Extract the (X, Y) coordinate from the center of the cell holding the provided text.  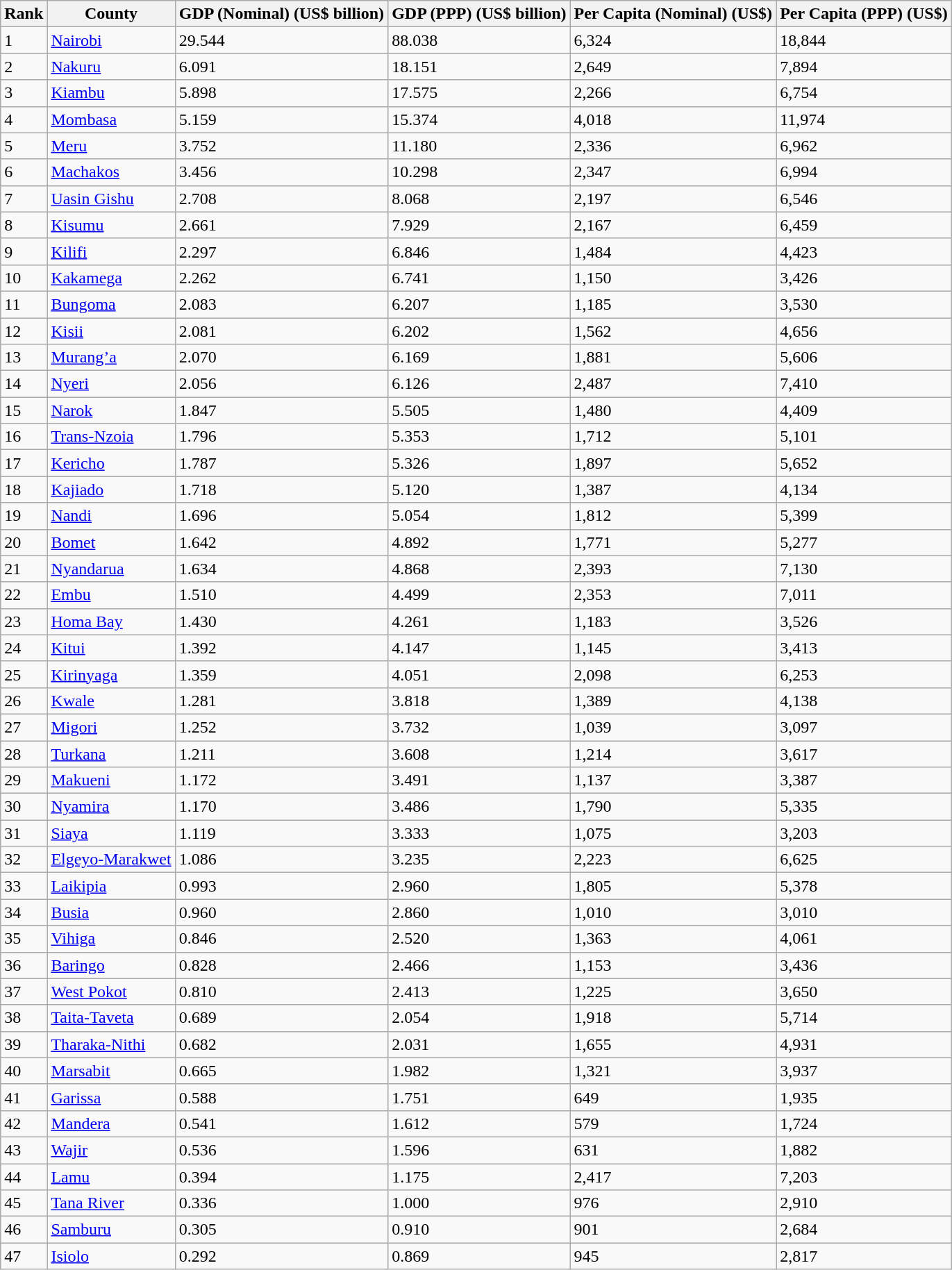
0.336 (281, 1203)
Nyandarua (111, 569)
5.353 (479, 437)
47 (24, 1256)
2,167 (674, 225)
0.682 (281, 1044)
1.170 (281, 807)
1.787 (281, 463)
Per Capita (PPP) (US$) (864, 14)
Nairobi (111, 40)
40 (24, 1071)
1.359 (281, 674)
579 (674, 1123)
1,562 (674, 331)
5,378 (864, 886)
7,894 (864, 67)
5.120 (479, 490)
1.392 (281, 648)
11.180 (479, 146)
1.000 (479, 1203)
Marsabit (111, 1071)
Taita-Taveta (111, 1018)
2.083 (281, 304)
1.642 (281, 542)
Nyamira (111, 807)
2.262 (281, 278)
19 (24, 516)
5.898 (281, 93)
1.211 (281, 753)
2,684 (864, 1230)
Kiambu (111, 93)
11 (24, 304)
8.068 (479, 199)
0.305 (281, 1230)
4,931 (864, 1044)
0.689 (281, 1018)
2.520 (479, 939)
18.151 (479, 67)
1,075 (674, 833)
1,480 (674, 410)
1,724 (864, 1123)
2.054 (479, 1018)
Machakos (111, 172)
1.596 (479, 1150)
1.510 (281, 595)
6.091 (281, 67)
34 (24, 912)
3.818 (479, 701)
0.810 (281, 992)
29.544 (281, 40)
41 (24, 1097)
6.207 (479, 304)
10.298 (479, 172)
6,962 (864, 146)
Vihiga (111, 939)
8 (24, 225)
11,974 (864, 119)
Narok (111, 410)
0.960 (281, 912)
3 (24, 93)
1,363 (674, 939)
88.038 (479, 40)
2,487 (674, 384)
Nyeri (111, 384)
1,484 (674, 251)
Murang’a (111, 358)
6.846 (479, 251)
1.612 (479, 1123)
4 (24, 119)
Wajir (111, 1150)
25 (24, 674)
6,546 (864, 199)
5.159 (281, 119)
6.741 (479, 278)
1,812 (674, 516)
1.281 (281, 701)
46 (24, 1230)
36 (24, 965)
Makueni (111, 780)
2.860 (479, 912)
2.031 (479, 1044)
Laikipia (111, 886)
2,098 (674, 674)
4,018 (674, 119)
1,214 (674, 753)
35 (24, 939)
2.708 (281, 199)
Uasin Gishu (111, 199)
Bungoma (111, 304)
1.634 (281, 569)
0.910 (479, 1230)
2,649 (674, 67)
Bomet (111, 542)
4,656 (864, 331)
3,436 (864, 965)
1.982 (479, 1071)
31 (24, 833)
1,321 (674, 1071)
Embu (111, 595)
2 (24, 67)
4.868 (479, 569)
10 (24, 278)
6,994 (864, 172)
Homa Bay (111, 621)
5,277 (864, 542)
Elgeyo-Marakwet (111, 860)
30 (24, 807)
5,335 (864, 807)
1,039 (674, 727)
2,336 (674, 146)
1,918 (674, 1018)
22 (24, 595)
2,910 (864, 1203)
2.070 (281, 358)
18,844 (864, 40)
0.536 (281, 1150)
Nandi (111, 516)
GDP (Nominal) (US$ billion) (281, 14)
1,153 (674, 965)
7,130 (864, 569)
6,625 (864, 860)
43 (24, 1150)
Trans-Nzoia (111, 437)
2.081 (281, 331)
2,197 (674, 199)
1.430 (281, 621)
4.499 (479, 595)
3,650 (864, 992)
29 (24, 780)
33 (24, 886)
Kwale (111, 701)
7,203 (864, 1177)
1,935 (864, 1097)
24 (24, 648)
1 (24, 40)
Siaya (111, 833)
39 (24, 1044)
Rank (24, 14)
1,183 (674, 621)
5.505 (479, 410)
1,137 (674, 780)
4,061 (864, 939)
1,805 (674, 886)
1.696 (281, 516)
7,410 (864, 384)
44 (24, 1177)
2.056 (281, 384)
1.119 (281, 833)
3.491 (479, 780)
Meru (111, 146)
4,423 (864, 251)
1.086 (281, 860)
Busia (111, 912)
1,145 (674, 648)
County (111, 14)
1,882 (864, 1150)
7 (24, 199)
6 (24, 172)
32 (24, 860)
3,097 (864, 727)
45 (24, 1203)
Tana River (111, 1203)
Kericho (111, 463)
2,223 (674, 860)
1.718 (281, 490)
6,754 (864, 93)
3,426 (864, 278)
14 (24, 384)
3,937 (864, 1071)
17 (24, 463)
5,714 (864, 1018)
1,389 (674, 701)
23 (24, 621)
3.235 (479, 860)
2.466 (479, 965)
0.394 (281, 1177)
6,324 (674, 40)
6.202 (479, 331)
Nakuru (111, 67)
0.541 (281, 1123)
2,393 (674, 569)
1,790 (674, 807)
0.588 (281, 1097)
1.847 (281, 410)
28 (24, 753)
5.054 (479, 516)
1,225 (674, 992)
4.051 (479, 674)
0.993 (281, 886)
1.796 (281, 437)
16 (24, 437)
4,138 (864, 701)
1,010 (674, 912)
3.752 (281, 146)
976 (674, 1203)
1,150 (674, 278)
1,655 (674, 1044)
18 (24, 490)
631 (674, 1150)
1.175 (479, 1177)
1.172 (281, 780)
3,010 (864, 912)
1,897 (674, 463)
4.261 (479, 621)
3.486 (479, 807)
5.326 (479, 463)
6,459 (864, 225)
Garissa (111, 1097)
Mandera (111, 1123)
1,881 (674, 358)
2,817 (864, 1256)
15.374 (479, 119)
20 (24, 542)
0.665 (281, 1071)
GDP (PPP) (US$ billion) (479, 14)
37 (24, 992)
3.608 (479, 753)
2,347 (674, 172)
Samburu (111, 1230)
2,417 (674, 1177)
Baringo (111, 965)
2.661 (281, 225)
2,266 (674, 93)
Lamu (111, 1177)
42 (24, 1123)
2,353 (674, 595)
Kilifi (111, 251)
26 (24, 701)
Per Capita (Nominal) (US$) (674, 14)
13 (24, 358)
17.575 (479, 93)
West Pokot (111, 992)
3.456 (281, 172)
649 (674, 1097)
Tharaka-Nithi (111, 1044)
4.147 (479, 648)
5,101 (864, 437)
7,011 (864, 595)
15 (24, 410)
Mombasa (111, 119)
12 (24, 331)
1,712 (674, 437)
1,387 (674, 490)
4,409 (864, 410)
Kitui (111, 648)
3.333 (479, 833)
5,606 (864, 358)
901 (674, 1230)
Kirinyaga (111, 674)
Kisumu (111, 225)
2.297 (281, 251)
7.929 (479, 225)
1.252 (281, 727)
1.751 (479, 1097)
Turkana (111, 753)
5 (24, 146)
Kajiado (111, 490)
2.960 (479, 886)
Kisii (111, 331)
1,771 (674, 542)
38 (24, 1018)
6.126 (479, 384)
4.892 (479, 542)
5,399 (864, 516)
21 (24, 569)
3,203 (864, 833)
3.732 (479, 727)
3,413 (864, 648)
Isiolo (111, 1256)
6.169 (479, 358)
Migori (111, 727)
0.292 (281, 1256)
5,652 (864, 463)
6,253 (864, 674)
4,134 (864, 490)
3,530 (864, 304)
3,526 (864, 621)
3,387 (864, 780)
Kakamega (111, 278)
27 (24, 727)
2.413 (479, 992)
0.869 (479, 1256)
1,185 (674, 304)
0.846 (281, 939)
945 (674, 1256)
0.828 (281, 965)
9 (24, 251)
3,617 (864, 753)
